Detect which cell encompasses the target text, then output its [X, Y] center coordinate. 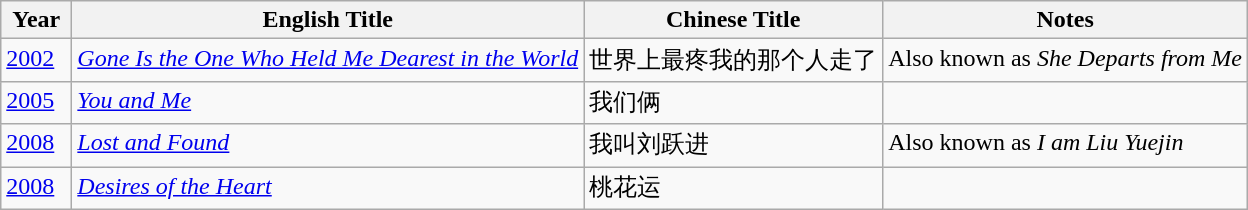
世界上最疼我的那个人走了 [734, 60]
English Title [328, 20]
Chinese Title [734, 20]
Desires of the Heart [328, 188]
Lost and Found [328, 146]
我们俩 [734, 102]
我叫刘跃进 [734, 146]
Year [36, 20]
Also known as She Departs from Me [1066, 60]
2002 [36, 60]
You and Me [328, 102]
Also known as I am Liu Yuejin [1066, 146]
2005 [36, 102]
Notes [1066, 20]
Gone Is the One Who Held Me Dearest in the World [328, 60]
桃花运 [734, 188]
